Extract the [x, y] coordinate from the center of the cell holding the provided text.  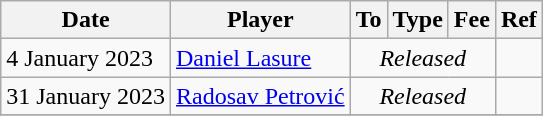
Radosav Petrović [260, 96]
Player [260, 20]
Ref [518, 20]
To [368, 20]
Date [86, 20]
4 January 2023 [86, 58]
31 January 2023 [86, 96]
Type [418, 20]
Daniel Lasure [260, 58]
Fee [472, 20]
